Return the [x, y] coordinate for the center point of the cell that contains the specified text.  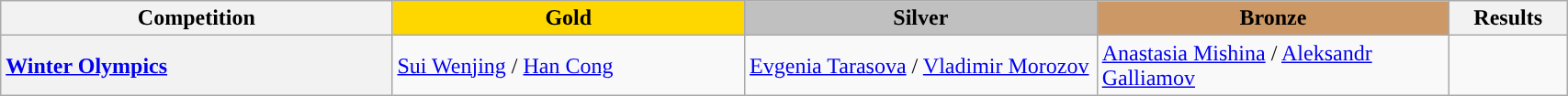
Winter Olympics [197, 66]
Anastasia Mishina / Aleksandr Galliamov [1273, 66]
Evgenia Tarasova / Vladimir Morozov [921, 66]
Silver [921, 18]
Results [1508, 18]
Bronze [1273, 18]
Sui Wenjing / Han Cong [569, 66]
Competition [197, 18]
Gold [569, 18]
